Provide the (X, Y) coordinate of the cell's center where the given text is located.  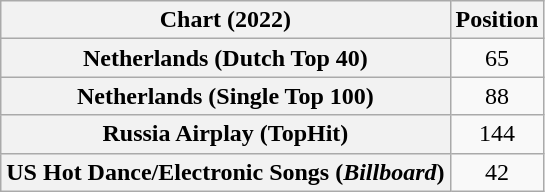
Netherlands (Single Top 100) (226, 96)
88 (497, 96)
65 (497, 58)
US Hot Dance/Electronic Songs (Billboard) (226, 172)
Position (497, 20)
42 (497, 172)
Chart (2022) (226, 20)
Russia Airplay (TopHit) (226, 134)
Netherlands (Dutch Top 40) (226, 58)
144 (497, 134)
